Find where the given text appears and provide that cell's center as (x, y) coordinate. 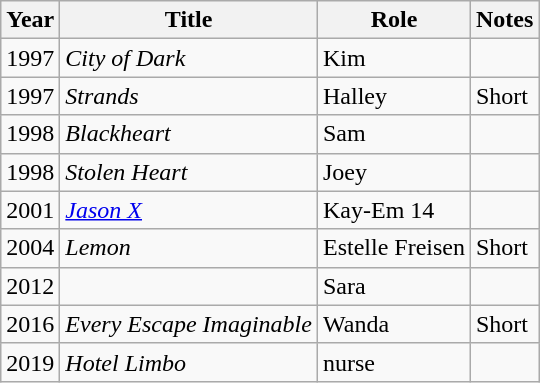
Lemon (189, 248)
2001 (30, 210)
Title (189, 20)
Halley (394, 96)
Stolen Heart (189, 172)
Blackheart (189, 134)
Sam (394, 134)
2019 (30, 362)
Year (30, 20)
nurse (394, 362)
2016 (30, 324)
Wanda (394, 324)
City of Dark (189, 58)
Kim (394, 58)
Estelle Freisen (394, 248)
Joey (394, 172)
Kay-Em 14 (394, 210)
Strands (189, 96)
2004 (30, 248)
2012 (30, 286)
Every Escape Imaginable (189, 324)
Jason X (189, 210)
Role (394, 20)
Notes (504, 20)
Sara (394, 286)
Hotel Limbo (189, 362)
